Identify which cell holds the provided text, then report its (x, y) central coordinate. 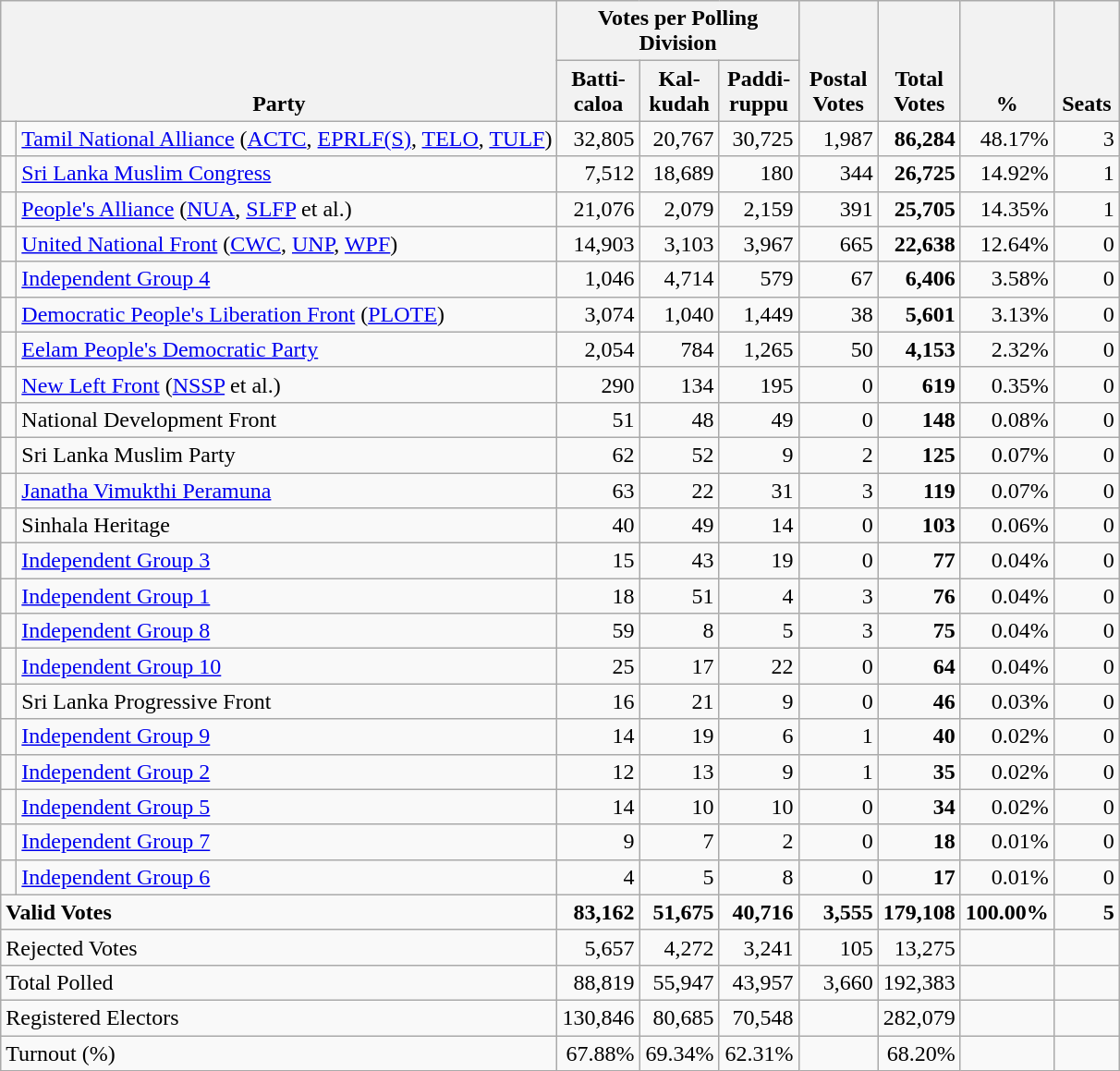
2,079 (679, 209)
1,265 (759, 349)
2.32% (1007, 349)
Paddi-ruppu (759, 91)
1,040 (679, 314)
Valid Votes (279, 912)
1,987 (838, 139)
70,548 (759, 1017)
38 (838, 314)
105 (838, 947)
Seats (1087, 61)
6 (759, 736)
5,601 (919, 314)
76 (919, 596)
People's Alliance (NUA, SLFP et al.) (286, 209)
103 (919, 526)
Janatha Vimukthi Peramuna (286, 491)
Votes per Polling Division (678, 31)
3,074 (599, 314)
32,805 (599, 139)
0.08% (1007, 420)
Eelam People's Democratic Party (286, 349)
30,725 (759, 139)
34 (919, 807)
180 (759, 174)
290 (599, 384)
179,108 (919, 912)
Independent Group 4 (286, 279)
Party (279, 61)
67.88% (599, 1053)
Independent Group 5 (286, 807)
119 (919, 491)
National Development Front (286, 420)
75 (919, 631)
13 (679, 772)
PostalVotes (838, 61)
50 (838, 349)
Tamil National Alliance (ACTC, EPRLF(S), TELO, TULF) (286, 139)
59 (599, 631)
7 (679, 842)
16 (599, 701)
Sri Lanka Muslim Party (286, 455)
665 (838, 244)
4,272 (679, 947)
2,159 (759, 209)
Batti-caloa (599, 91)
Democratic People's Liberation Front (PLOTE) (286, 314)
Sri Lanka Muslim Congress (286, 174)
68.20% (919, 1053)
4,153 (919, 349)
Independent Group 10 (286, 666)
48.17% (1007, 139)
7,512 (599, 174)
Independent Group 7 (286, 842)
52 (679, 455)
0.35% (1007, 384)
18,689 (679, 174)
Independent Group 2 (286, 772)
Independent Group 1 (286, 596)
31 (759, 491)
80,685 (679, 1017)
55,947 (679, 982)
148 (919, 420)
48 (679, 420)
88,819 (599, 982)
62 (599, 455)
26,725 (919, 174)
Total Votes (919, 61)
2,054 (599, 349)
391 (838, 209)
62.31% (759, 1053)
Independent Group 8 (286, 631)
3,103 (679, 244)
86,284 (919, 139)
Registered Electors (279, 1017)
12.64% (1007, 244)
Turnout (%) (279, 1053)
0.06% (1007, 526)
Independent Group 6 (286, 877)
21,076 (599, 209)
United National Front (CWC, UNP, WPF) (286, 244)
Total Polled (279, 982)
Kal-kudah (679, 91)
192,383 (919, 982)
14,903 (599, 244)
3,555 (838, 912)
25,705 (919, 209)
Rejected Votes (279, 947)
35 (919, 772)
Sri Lanka Progressive Front (286, 701)
15 (599, 561)
5,657 (599, 947)
14.35% (1007, 209)
12 (599, 772)
46 (919, 701)
579 (759, 279)
63 (599, 491)
67 (838, 279)
1,449 (759, 314)
64 (919, 666)
282,079 (919, 1017)
619 (919, 384)
1,046 (599, 279)
51,675 (679, 912)
25 (599, 666)
3.58% (1007, 279)
40,716 (759, 912)
130,846 (599, 1017)
3,660 (838, 982)
13,275 (919, 947)
Independent Group 9 (286, 736)
100.00% (1007, 912)
69.34% (679, 1053)
0.03% (1007, 701)
6,406 (919, 279)
77 (919, 561)
% (1007, 61)
344 (838, 174)
Independent Group 3 (286, 561)
Sinhala Heritage (286, 526)
125 (919, 455)
3,241 (759, 947)
784 (679, 349)
4,714 (679, 279)
22,638 (919, 244)
14.92% (1007, 174)
43 (679, 561)
43,957 (759, 982)
20,767 (679, 139)
3.13% (1007, 314)
3,967 (759, 244)
195 (759, 384)
New Left Front (NSSP et al.) (286, 384)
134 (679, 384)
21 (679, 701)
83,162 (599, 912)
